Return (X, Y) of the center of cell containing provided text 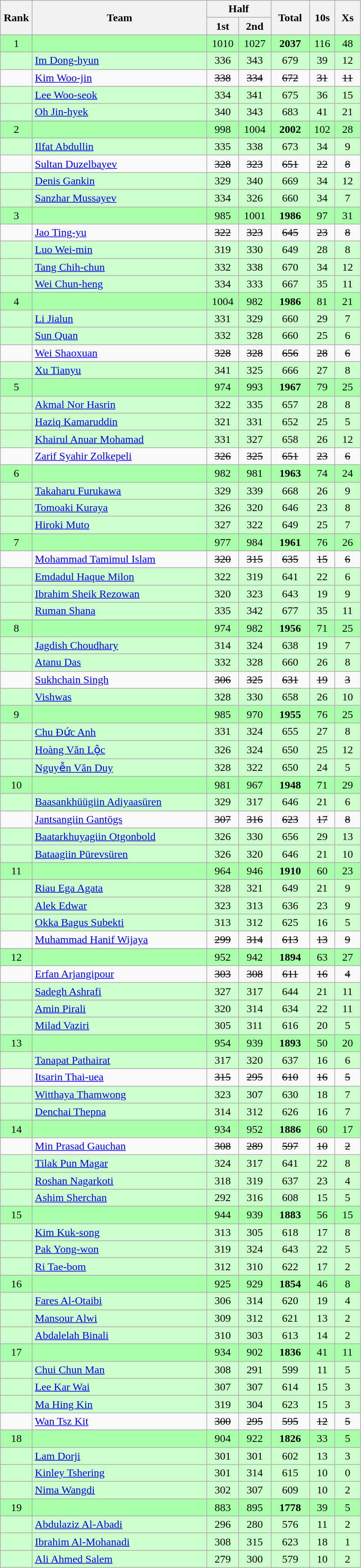
967 (255, 785)
Lee Woo-seok (120, 95)
Tomoaki Kuraya (120, 508)
929 (255, 1284)
984 (255, 542)
302 (223, 1490)
81 (322, 301)
Ruman Shana (120, 611)
635 (290, 559)
1883 (290, 1215)
1010 (223, 43)
Xs (347, 18)
56 (322, 1215)
1778 (290, 1507)
576 (290, 1525)
Denchai Thepna (120, 1112)
279 (223, 1559)
318 (223, 1181)
Jao Ting-yu (120, 233)
1893 (290, 1043)
597 (290, 1146)
280 (255, 1525)
599 (290, 1370)
Sanzhar Mussayev (120, 198)
Rank (16, 18)
670 (290, 267)
964 (223, 871)
611 (290, 974)
Half (239, 9)
304 (255, 1404)
Ri Tae-bom (120, 1267)
Amin Pirali (120, 1009)
Wan Tsz Kit (120, 1421)
638 (290, 645)
1955 (290, 714)
Witthaya Thamwong (120, 1094)
336 (223, 61)
Sultan Duzelbayev (120, 164)
296 (223, 1525)
48 (347, 43)
946 (255, 871)
Khairul Anuar Mohamad (120, 439)
614 (290, 1387)
Oh Jin-hyek (120, 112)
1836 (290, 1352)
993 (255, 387)
Abdulaziz Al-Abadi (120, 1525)
Bataagiin Pürevsüren (120, 854)
621 (290, 1318)
Tilak Pun Magar (120, 1163)
609 (290, 1490)
Chui Chun Man (120, 1370)
644 (290, 991)
977 (223, 542)
299 (223, 940)
Takaharu Furukawa (120, 490)
309 (223, 1318)
2002 (290, 129)
Ma Hing Kin (120, 1404)
631 (290, 680)
667 (290, 284)
608 (290, 1198)
Wei Chun-heng (120, 284)
683 (290, 112)
2037 (290, 43)
657 (290, 404)
Xu Tianyu (120, 370)
Team (120, 18)
1967 (290, 387)
668 (290, 490)
1963 (290, 473)
1886 (290, 1129)
616 (290, 1026)
Riau Ega Agata (120, 888)
673 (290, 146)
Sadegh Ashrafi (120, 991)
102 (322, 129)
Lee Kar Wai (120, 1387)
679 (290, 61)
Abdalelah Binali (120, 1335)
Roshan Nagarkoti (120, 1181)
97 (322, 216)
615 (290, 1473)
902 (255, 1352)
0 (347, 1473)
Min Prasad Gauchan (120, 1146)
626 (290, 1112)
291 (255, 1370)
342 (255, 611)
595 (290, 1421)
675 (290, 95)
672 (290, 78)
Baasankhüügiin Adiyaasüren (120, 802)
Okka Bagus Subekti (120, 923)
Milad Vaziri (120, 1026)
289 (255, 1146)
Emdadul Haque Milon (120, 577)
Jagdish Choudhary (120, 645)
Kim Kuk-song (120, 1232)
Li Jialun (120, 319)
1956 (290, 628)
Ilfat Abdullin (120, 146)
1894 (290, 957)
1027 (255, 43)
622 (290, 1267)
630 (290, 1094)
652 (290, 422)
1948 (290, 785)
Zarif Syahir Zolkepeli (120, 456)
620 (290, 1301)
944 (223, 1215)
74 (322, 473)
Itsarin Thai-uea (120, 1077)
Mohammad Tamimul Islam (120, 559)
669 (290, 181)
655 (290, 732)
50 (322, 1043)
1854 (290, 1284)
2nd (255, 26)
Hoàng Văn Lộc (120, 750)
922 (255, 1438)
Denis Gankin (120, 181)
Erfan Arjangipour (120, 974)
Nima Wangdi (120, 1490)
Ibrahim Al-Mohanadi (120, 1542)
1st (223, 26)
Mansour Alwi (120, 1318)
Wei Shaoxuan (120, 353)
Ali Ahmed Salem (120, 1559)
Tang Chih-chun (120, 267)
1001 (255, 216)
Fares Al-Otaibi (120, 1301)
634 (290, 1009)
677 (290, 611)
895 (255, 1507)
Pak Yong-won (120, 1249)
610 (290, 1077)
942 (255, 957)
Jantsangiin Gantögs (120, 819)
Haziq Kamaruddin (120, 422)
Sun Quan (120, 336)
883 (223, 1507)
970 (255, 714)
Alek Edwar (120, 905)
311 (255, 1026)
Ashim Sherchan (120, 1198)
904 (223, 1438)
Atanu Das (120, 662)
292 (223, 1198)
33 (322, 1438)
602 (290, 1455)
1910 (290, 871)
79 (322, 387)
339 (255, 490)
618 (290, 1232)
Lam Dorji (120, 1455)
Nguyễn Văn Duy (120, 767)
Kim Woo-jin (120, 78)
954 (223, 1043)
Baatarkhuyagiin Otgonbold (120, 836)
Luo Wei-min (120, 250)
625 (290, 923)
Chu Đức Anh (120, 732)
645 (290, 233)
579 (290, 1559)
46 (322, 1284)
Vishwas (120, 697)
36 (322, 95)
Muhammad Hanif Wijaya (120, 940)
333 (255, 284)
636 (290, 905)
10s (322, 18)
998 (223, 129)
Tanapat Pathairat (120, 1060)
Hiroki Muto (120, 525)
1826 (290, 1438)
1961 (290, 542)
Total (290, 18)
63 (322, 957)
Ibrahim Sheik Rezowan (120, 594)
Im Dong-hyun (120, 61)
116 (322, 43)
925 (223, 1284)
Kinley Tshering (120, 1473)
666 (290, 370)
Akmal Nor Hasrin (120, 404)
Sukhchain Singh (120, 680)
